Detect which cell encompasses the target text, then output its (X, Y) center coordinate. 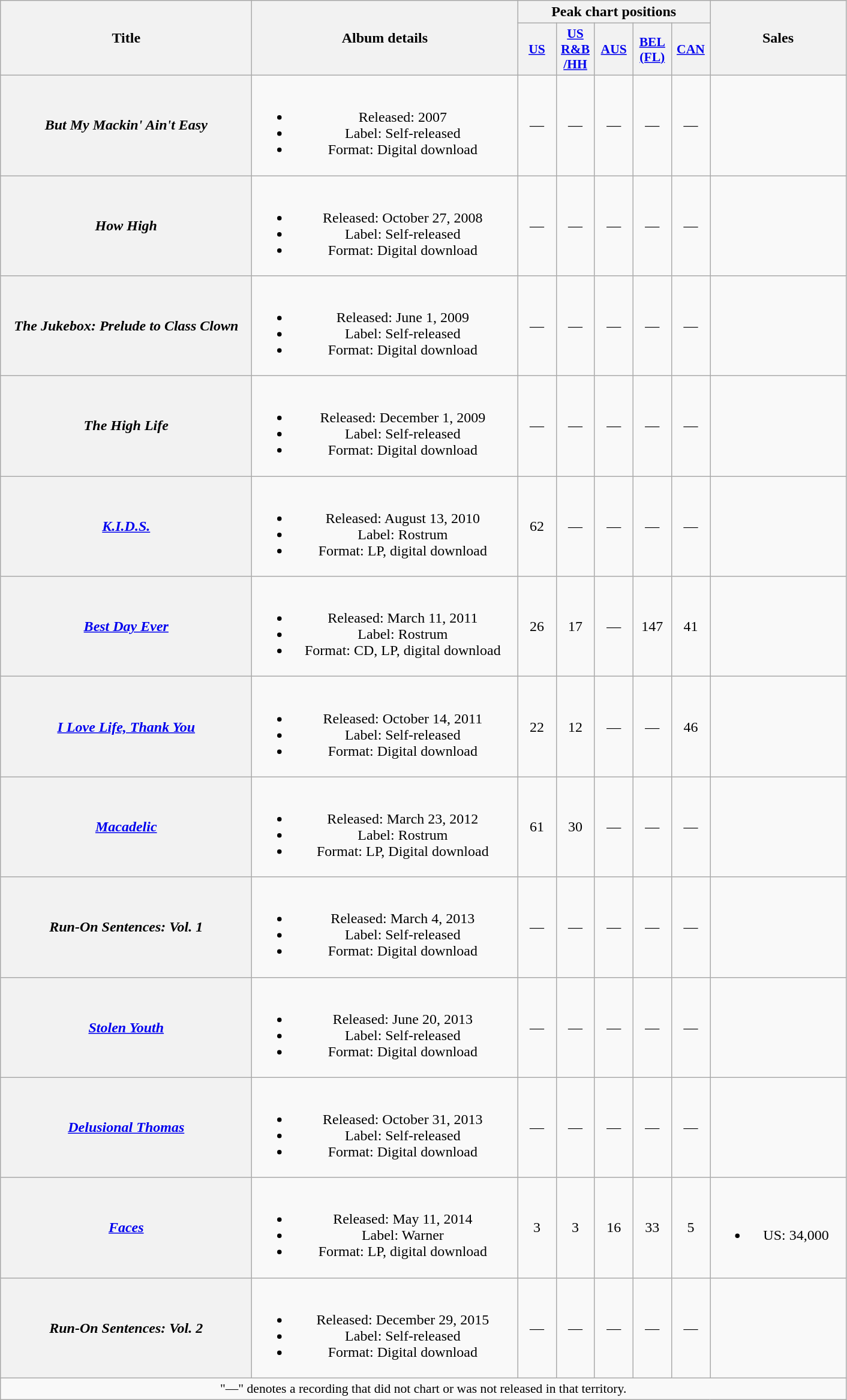
BEL(FL) (652, 49)
12 (575, 727)
22 (537, 727)
"—" denotes a recording that did not chart or was not released in that territory. (423, 1389)
The High Life (126, 426)
147 (652, 626)
I Love Life, Thank You (126, 727)
33 (652, 1227)
Sales (779, 38)
Faces (126, 1227)
K.I.D.S. (126, 527)
Released: August 13, 2010Label: RostrumFormat: LP, digital download (385, 527)
Peak chart positions (614, 12)
The Jukebox: Prelude to Class Clown (126, 326)
Run-On Sentences: Vol. 2 (126, 1328)
Released: October 14, 2011Label: Self-releasedFormat: Digital download (385, 727)
US (537, 49)
Released: March 23, 2012Label: RostrumFormat: LP, Digital download (385, 827)
62 (537, 527)
Stolen Youth (126, 1027)
17 (575, 626)
USR&B/HH (575, 49)
Album details (385, 38)
Macadelic (126, 827)
Released: June 1, 2009Label: Self-releasedFormat: Digital download (385, 326)
Released: May 11, 2014Label: WarnerFormat: LP, digital download (385, 1227)
41 (690, 626)
Released: March 4, 2013Label: Self-releasedFormat: Digital download (385, 927)
But My Mackin' Ain't Easy (126, 125)
Released: 2007Label: Self-releasedFormat: Digital download (385, 125)
30 (575, 827)
How High (126, 226)
Run-On Sentences: Vol. 1 (126, 927)
Delusional Thomas (126, 1128)
AUS (614, 49)
CAN (690, 49)
16 (614, 1227)
Released: October 27, 2008Label: Self-releasedFormat: Digital download (385, 226)
46 (690, 727)
Title (126, 38)
Released: October 31, 2013Label: Self-releasedFormat: Digital download (385, 1128)
26 (537, 626)
61 (537, 827)
Released: June 20, 2013Label: Self-releasedFormat: Digital download (385, 1027)
US: 34,000 (779, 1227)
Released: December 29, 2015Label: Self-releasedFormat: Digital download (385, 1328)
Released: March 11, 2011Label: RostrumFormat: CD, LP, digital download (385, 626)
Best Day Ever (126, 626)
Released: December 1, 2009Label: Self-releasedFormat: Digital download (385, 426)
5 (690, 1227)
